For the text-containing cell, return its midpoint in (x, y) coordinate format. 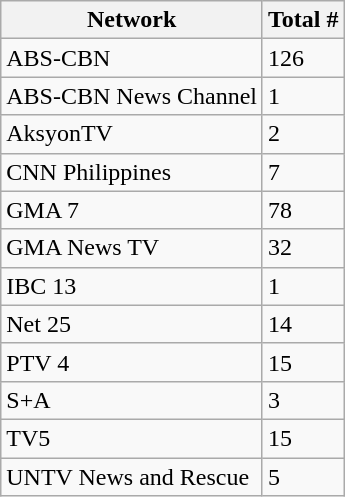
S+A (132, 400)
2 (303, 134)
GMA News TV (132, 248)
14 (303, 324)
3 (303, 400)
CNN Philippines (132, 172)
AksyonTV (132, 134)
7 (303, 172)
Network (132, 20)
UNTV News and Rescue (132, 477)
TV5 (132, 438)
32 (303, 248)
Net 25 (132, 324)
Total # (303, 20)
ABS-CBN (132, 58)
78 (303, 210)
PTV 4 (132, 362)
126 (303, 58)
ABS-CBN News Channel (132, 96)
IBC 13 (132, 286)
GMA 7 (132, 210)
5 (303, 477)
